Capture the cell that displays the provided text and extract its [X, Y] central coordinate. 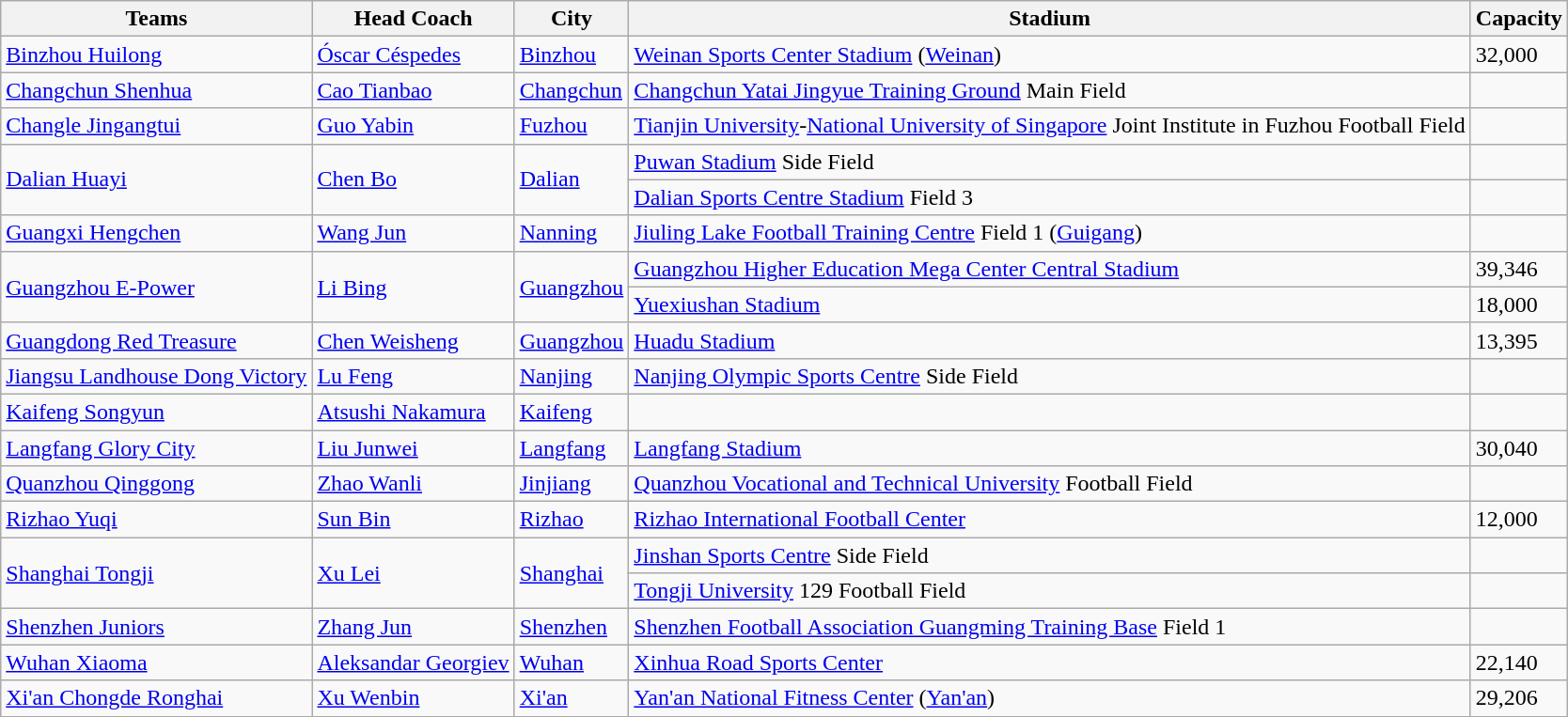
Tianjin University-National University of Singapore Joint Institute in Fuzhou Football Field [1049, 126]
Óscar Céspedes [414, 55]
Xi'an [572, 698]
Puwan Stadium Side Field [1049, 162]
Atsushi Nakamura [414, 412]
Dalian Sports Centre Stadium Field 3 [1049, 197]
Binzhou [572, 55]
Guangxi Hengchen [156, 233]
Guo Yabin [414, 126]
Dalian Huayi [156, 179]
Zhao Wanli [414, 484]
Fuzhou [572, 126]
Liu Junwei [414, 448]
Langfang [572, 448]
Binzhou Huilong [156, 55]
Guangzhou Higher Education Mega Center Central Stadium [1049, 269]
22,140 [1519, 662]
Nanjing [572, 376]
Zhang Jun [414, 627]
32,000 [1519, 55]
39,346 [1519, 269]
Quanzhou Vocational and Technical University Football Field [1049, 484]
Wang Jun [414, 233]
Rizhao International Football Center [1049, 520]
Guangdong Red Treasure [156, 340]
Langfang Stadium [1049, 448]
Cao Tianbao [414, 90]
18,000 [1519, 304]
Xu Lei [414, 573]
Kaifeng [572, 412]
Changchun Shenhua [156, 90]
Shenzhen Juniors [156, 627]
City [572, 19]
Capacity [1519, 19]
Weinan Sports Center Stadium (Weinan) [1049, 55]
Dalian [572, 179]
Aleksandar Georgiev [414, 662]
30,040 [1519, 448]
Changchun [572, 90]
Yan'an National Fitness Center (Yan'an) [1049, 698]
Nanning [572, 233]
Quanzhou Qinggong [156, 484]
Changle Jingangtui [156, 126]
Teams [156, 19]
29,206 [1519, 698]
Langfang Glory City [156, 448]
Xi'an Chongde Ronghai [156, 698]
Chen Bo [414, 179]
Head Coach [414, 19]
Changchun Yatai Jingyue Training Ground Main Field [1049, 90]
12,000 [1519, 520]
Li Bing [414, 287]
Rizhao Yuqi [156, 520]
Guangzhou E-Power [156, 287]
Stadium [1049, 19]
Xu Wenbin [414, 698]
Rizhao [572, 520]
Sun Bin [414, 520]
Jinshan Sports Centre Side Field [1049, 555]
Wuhan Xiaoma [156, 662]
Jiangsu Landhouse Dong Victory [156, 376]
Jiuling Lake Football Training Centre Field 1 (Guigang) [1049, 233]
Tongji University 129 Football Field [1049, 591]
Shanghai Tongji [156, 573]
Shenzhen [572, 627]
13,395 [1519, 340]
Xinhua Road Sports Center [1049, 662]
Chen Weisheng [414, 340]
Nanjing Olympic Sports Centre Side Field [1049, 376]
Lu Feng [414, 376]
Yuexiushan Stadium [1049, 304]
Shenzhen Football Association Guangming Training Base Field 1 [1049, 627]
Wuhan [572, 662]
Jinjiang [572, 484]
Kaifeng Songyun [156, 412]
Huadu Stadium [1049, 340]
Shanghai [572, 573]
